Return [X, Y] of the center of cell containing provided text 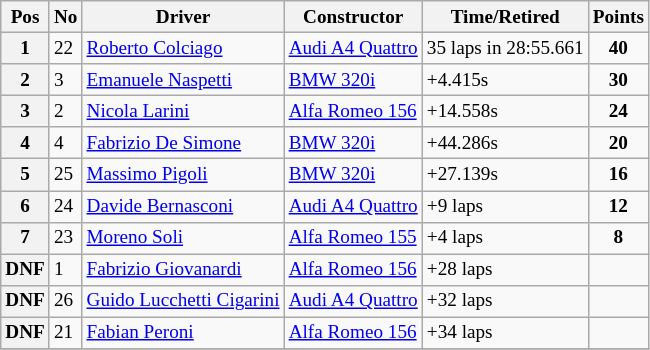
25 [66, 175]
Time/Retired [505, 17]
30 [618, 80]
+4 laps [505, 238]
Massimo Pigoli [183, 175]
No [66, 17]
Fabian Peroni [183, 333]
40 [618, 48]
12 [618, 206]
Roberto Colciago [183, 48]
Davide Bernasconi [183, 206]
+34 laps [505, 333]
+14.558s [505, 111]
Fabrizio Giovanardi [183, 270]
Guido Lucchetti Cigarini [183, 301]
Nicola Larini [183, 111]
23 [66, 238]
7 [26, 238]
+27.139s [505, 175]
Moreno Soli [183, 238]
Points [618, 17]
20 [618, 143]
+44.286s [505, 143]
+4.415s [505, 80]
21 [66, 333]
+32 laps [505, 301]
16 [618, 175]
Constructor [353, 17]
26 [66, 301]
6 [26, 206]
Alfa Romeo 155 [353, 238]
8 [618, 238]
+9 laps [505, 206]
5 [26, 175]
22 [66, 48]
Fabrizio De Simone [183, 143]
Emanuele Naspetti [183, 80]
Driver [183, 17]
Pos [26, 17]
+28 laps [505, 270]
35 laps in 28:55.661 [505, 48]
